Detect which cell encompasses the target text, then output its (X, Y) center coordinate. 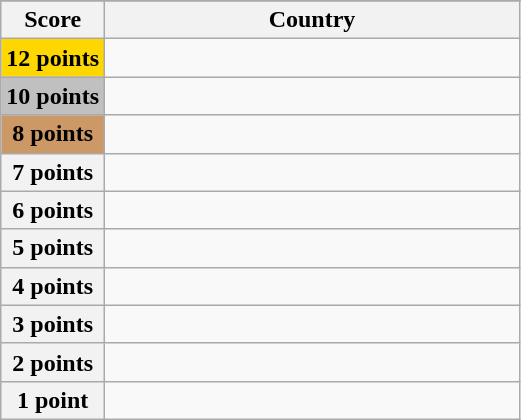
4 points (53, 286)
Score (53, 20)
12 points (53, 58)
6 points (53, 210)
8 points (53, 134)
5 points (53, 248)
2 points (53, 362)
7 points (53, 172)
1 point (53, 400)
3 points (53, 324)
Country (312, 20)
10 points (53, 96)
